Scan for the cell matching the given text and deliver its (X, Y) coordinate at center. 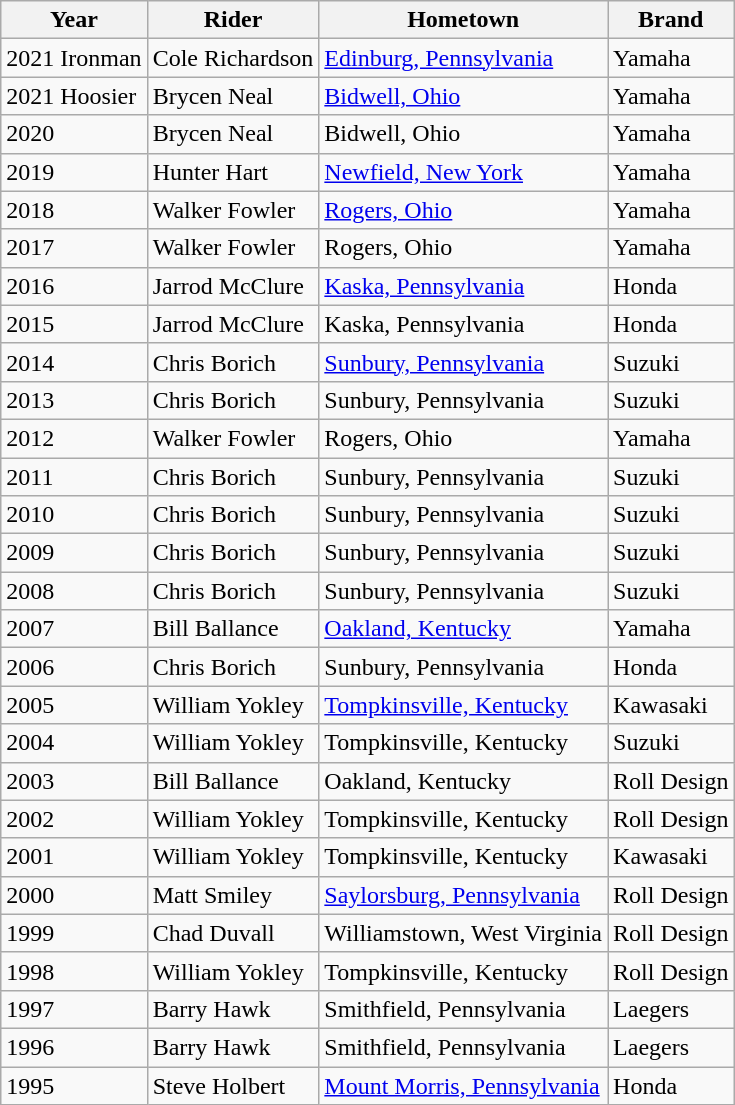
1999 (74, 933)
Hometown (464, 20)
1997 (74, 1009)
Steve Holbert (233, 1085)
2017 (74, 248)
Rider (233, 20)
2018 (74, 210)
Edinburg, Pennsylvania (464, 58)
2000 (74, 895)
2001 (74, 857)
Mount Morris, Pennsylvania (464, 1085)
Cole Richardson (233, 58)
Matt Smiley (233, 895)
Brand (671, 20)
Williamstown, West Virginia (464, 933)
Year (74, 20)
2011 (74, 477)
Hunter Hart (233, 172)
2003 (74, 781)
1995 (74, 1085)
1996 (74, 1047)
2009 (74, 553)
2008 (74, 591)
2002 (74, 819)
2021 Ironman (74, 58)
2012 (74, 438)
Saylorsburg, Pennsylvania (464, 895)
2020 (74, 134)
2019 (74, 172)
2021 Hoosier (74, 96)
2014 (74, 362)
2006 (74, 667)
2013 (74, 400)
Chad Duvall (233, 933)
2007 (74, 629)
2004 (74, 743)
2015 (74, 324)
Newfield, New York (464, 172)
2005 (74, 705)
2016 (74, 286)
2010 (74, 515)
1998 (74, 971)
